Determine the (X, Y) coordinate at the center of the cell enclosing the given text.  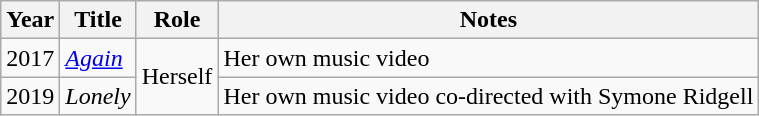
Her own music video (488, 58)
Role (177, 20)
Notes (488, 20)
2019 (30, 96)
Year (30, 20)
Herself (177, 77)
Her own music video co-directed with Symone Ridgell (488, 96)
Again (98, 58)
Title (98, 20)
Lonely (98, 96)
2017 (30, 58)
